Locate the cell with the specified text and output its [x, y] center coordinate. 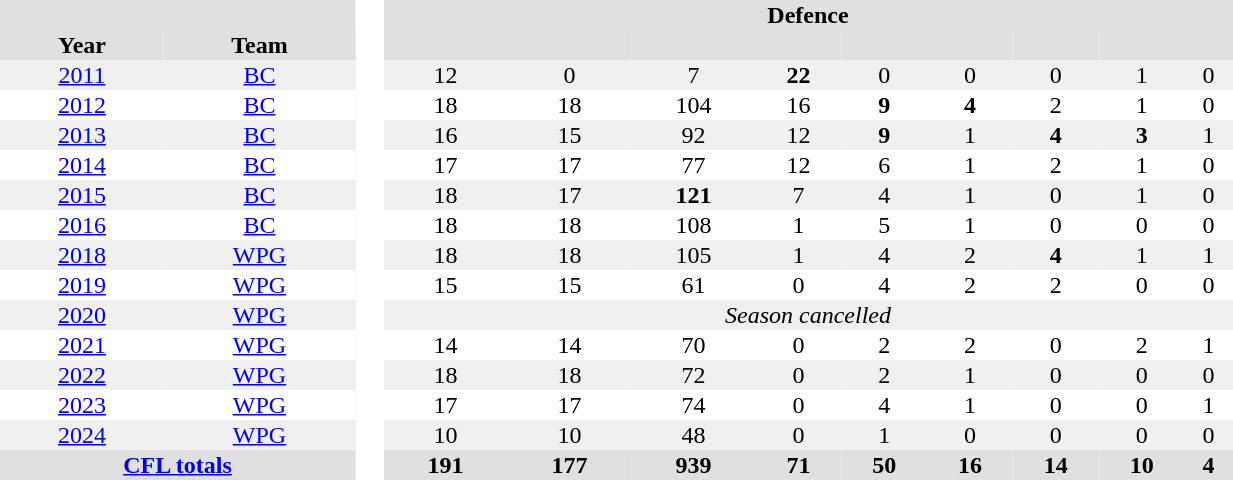
3 [1142, 135]
CFL totals [178, 465]
939 [694, 465]
2024 [82, 435]
72 [694, 375]
61 [694, 285]
48 [694, 435]
2018 [82, 255]
2022 [82, 375]
2012 [82, 105]
2011 [82, 75]
2014 [82, 165]
70 [694, 345]
92 [694, 135]
104 [694, 105]
2021 [82, 345]
191 [446, 465]
Defence [808, 15]
2016 [82, 225]
177 [570, 465]
5 [884, 225]
121 [694, 195]
74 [694, 405]
2013 [82, 135]
Year [82, 45]
2020 [82, 315]
71 [798, 465]
2015 [82, 195]
Team [260, 45]
50 [884, 465]
77 [694, 165]
Season cancelled [808, 315]
22 [798, 75]
105 [694, 255]
108 [694, 225]
6 [884, 165]
2023 [82, 405]
2019 [82, 285]
